Find where the given text appears and provide that cell's center as [x, y] coordinate. 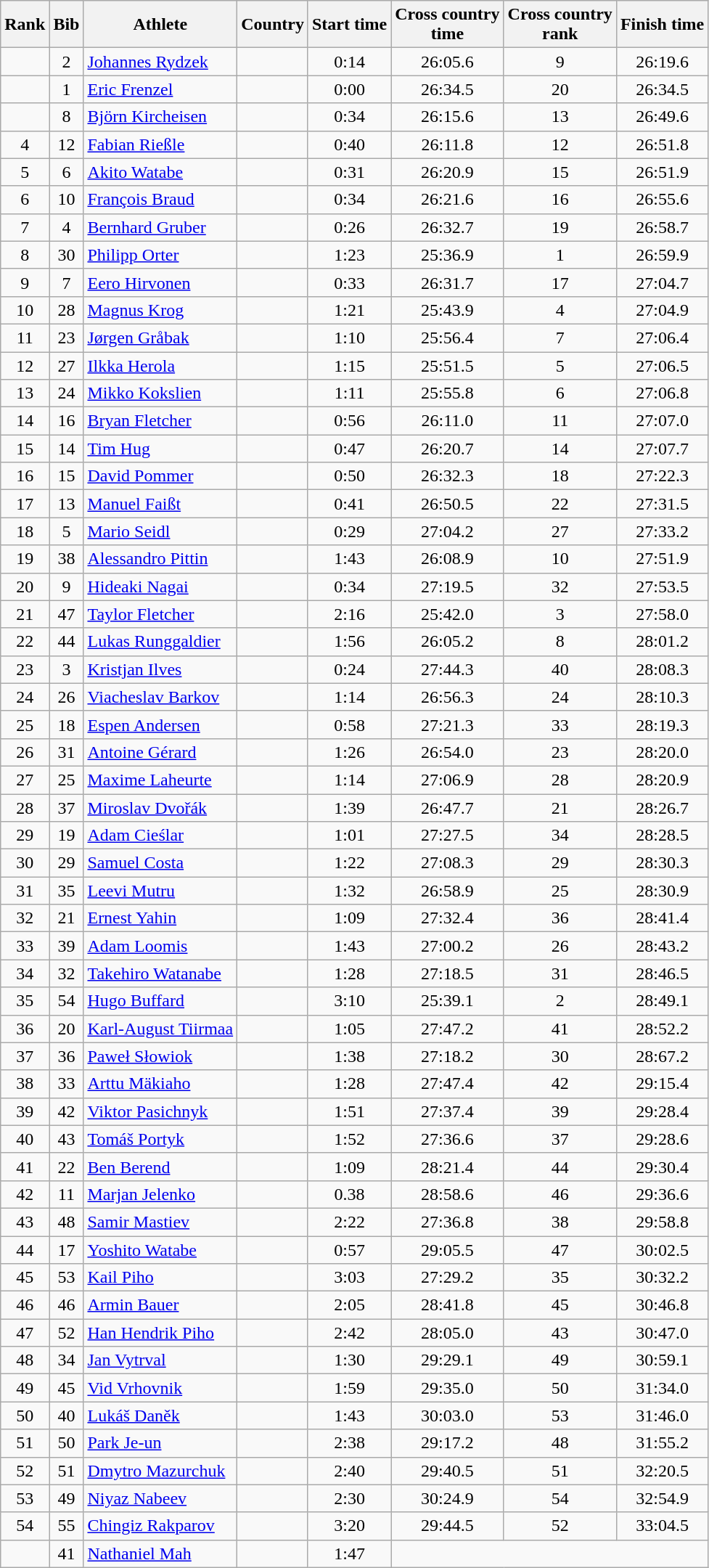
Finish time [662, 25]
27:58.0 [662, 614]
25:56.4 [447, 338]
26:49.6 [662, 117]
27:08.3 [447, 863]
François Braud [160, 200]
29:36.6 [662, 1194]
Vid Vrhovnik [160, 1388]
26:59.9 [662, 255]
Bernhard Gruber [160, 227]
26:51.8 [662, 144]
28:20.9 [662, 780]
Adam Cieślar [160, 836]
28:41.4 [662, 918]
Dmytro Mazurchuk [160, 1471]
27:04.2 [447, 531]
Armin Bauer [160, 1305]
28:30.9 [662, 891]
27:06.9 [447, 780]
28:19.3 [662, 724]
30:03.0 [447, 1416]
26:51.9 [662, 172]
28:26.7 [662, 808]
26:21.6 [447, 200]
27:47.2 [447, 1029]
Karl-August Tiirmaa [160, 1029]
Yoshito Watabe [160, 1249]
2:38 [349, 1443]
25:55.8 [447, 393]
0:47 [349, 449]
25:43.9 [447, 310]
Paweł Słowiok [160, 1056]
28:41.8 [447, 1305]
Leevi Mutru [160, 891]
Hideaki Nagai [160, 587]
32:54.9 [662, 1498]
Han Hendrik Piho [160, 1333]
Arttu Mäkiaho [160, 1084]
1:23 [349, 255]
Akito Watabe [160, 172]
1:47 [349, 1553]
28:49.1 [662, 1001]
Magnus Krog [160, 310]
26:05.2 [447, 642]
27:04.9 [662, 310]
Ernest Yahin [160, 918]
30:47.0 [662, 1333]
1:32 [349, 891]
Mikko Kokslien [160, 393]
1:59 [349, 1388]
29:05.5 [447, 1249]
25:39.1 [447, 1001]
28:67.2 [662, 1056]
27:32.4 [447, 918]
26:55.6 [662, 200]
2:22 [349, 1222]
1:22 [349, 863]
David Pommer [160, 476]
2:30 [349, 1498]
Jan Vytrval [160, 1360]
28:01.2 [662, 642]
Chingiz Rakparov [160, 1526]
55 [67, 1526]
26:11.0 [447, 421]
28:52.2 [662, 1029]
Samir Mastiev [160, 1222]
Start time [349, 25]
Björn Kircheisen [160, 117]
27:18.2 [447, 1056]
0:31 [349, 172]
27:37.4 [447, 1111]
Philipp Orter [160, 255]
1:52 [349, 1139]
27:51.9 [662, 559]
29:29.1 [447, 1360]
26:20.9 [447, 172]
0:57 [349, 1249]
26:47.7 [447, 808]
27:44.3 [447, 669]
28:43.2 [662, 946]
31:34.0 [662, 1388]
Lukas Runggaldier [160, 642]
Alessandro Pittin [160, 559]
2:16 [349, 614]
1:21 [349, 310]
26:11.8 [447, 144]
27:19.5 [447, 587]
27:00.2 [447, 946]
0:26 [349, 227]
28:21.4 [447, 1167]
Lukáš Daněk [160, 1416]
1:39 [349, 808]
27:06.8 [662, 393]
27:06.5 [662, 365]
25:36.9 [447, 255]
30:02.5 [662, 1249]
1:26 [349, 752]
25:51.5 [447, 365]
27:33.2 [662, 531]
1:30 [349, 1360]
Niyaz Nabeev [160, 1498]
1:38 [349, 1056]
0.38 [349, 1194]
Marjan Jelenko [160, 1194]
29:15.4 [662, 1084]
28:20.0 [662, 752]
33:04.5 [662, 1526]
2:42 [349, 1333]
27:36.6 [447, 1139]
26:31.7 [447, 282]
27:07.7 [662, 449]
Cross countrytime [447, 25]
26:19.6 [662, 62]
Viacheslav Barkov [160, 697]
Samuel Costa [160, 863]
0:50 [349, 476]
Espen Andersen [160, 724]
Manuel Faißt [160, 504]
2:05 [349, 1305]
Tim Hug [160, 449]
3:03 [349, 1278]
Country [273, 25]
3:20 [349, 1526]
28:46.5 [662, 973]
0:14 [349, 62]
Nathaniel Mah [160, 1553]
29:17.2 [447, 1443]
Jørgen Gråbak [160, 338]
Hugo Buffard [160, 1001]
0:00 [349, 89]
Tomáš Portyk [160, 1139]
Antoine Gérard [160, 752]
25:42.0 [447, 614]
27:31.5 [662, 504]
Takehiro Watanabe [160, 973]
27:53.5 [662, 587]
Park Je-un [160, 1443]
0:33 [349, 282]
26:58.9 [447, 891]
0:58 [349, 724]
28:30.3 [662, 863]
Adam Loomis [160, 946]
30:46.8 [662, 1305]
26:08.9 [447, 559]
26:05.6 [447, 62]
29:58.8 [662, 1222]
1:11 [349, 393]
27:18.5 [447, 973]
31:55.2 [662, 1443]
26:15.6 [447, 117]
29:40.5 [447, 1471]
32:20.5 [662, 1471]
1:01 [349, 836]
27:06.4 [662, 338]
0:40 [349, 144]
Maxime Laheurte [160, 780]
29:35.0 [447, 1388]
Bib [67, 25]
31:46.0 [662, 1416]
27:29.2 [447, 1278]
26:32.3 [447, 476]
30:24.9 [447, 1498]
Kristjan Ilves [160, 669]
29:28.6 [662, 1139]
Eero Hirvonen [160, 282]
0:29 [349, 531]
0:24 [349, 669]
Ilkka Herola [160, 365]
27:47.4 [447, 1084]
27:04.7 [662, 282]
26:50.5 [447, 504]
Mario Seidl [160, 531]
0:56 [349, 421]
26:56.3 [447, 697]
29:30.4 [662, 1167]
1:56 [349, 642]
Miroslav Dvořák [160, 808]
Cross countryrank [560, 25]
28:10.3 [662, 697]
27:36.8 [447, 1222]
29:28.4 [662, 1111]
27:21.3 [447, 724]
Fabian Rießle [160, 144]
27:07.0 [662, 421]
29:44.5 [447, 1526]
27:27.5 [447, 836]
Rank [25, 25]
Taylor Fletcher [160, 614]
Viktor Pasichnyk [160, 1111]
Athlete [160, 25]
Eric Frenzel [160, 89]
Bryan Fletcher [160, 421]
0:41 [349, 504]
28:08.3 [662, 669]
28:58.6 [447, 1194]
3:10 [349, 1001]
1:10 [349, 338]
Kail Piho [160, 1278]
26:32.7 [447, 227]
Ben Berend [160, 1167]
Johannes Rydzek [160, 62]
27:22.3 [662, 476]
1:05 [349, 1029]
28:28.5 [662, 836]
26:58.7 [662, 227]
26:54.0 [447, 752]
1:15 [349, 365]
28:05.0 [447, 1333]
1:51 [349, 1111]
26:20.7 [447, 449]
30:59.1 [662, 1360]
2:40 [349, 1471]
30:32.2 [662, 1278]
